From the cell containing the given text, extract its center point as (X, Y) coordinate. 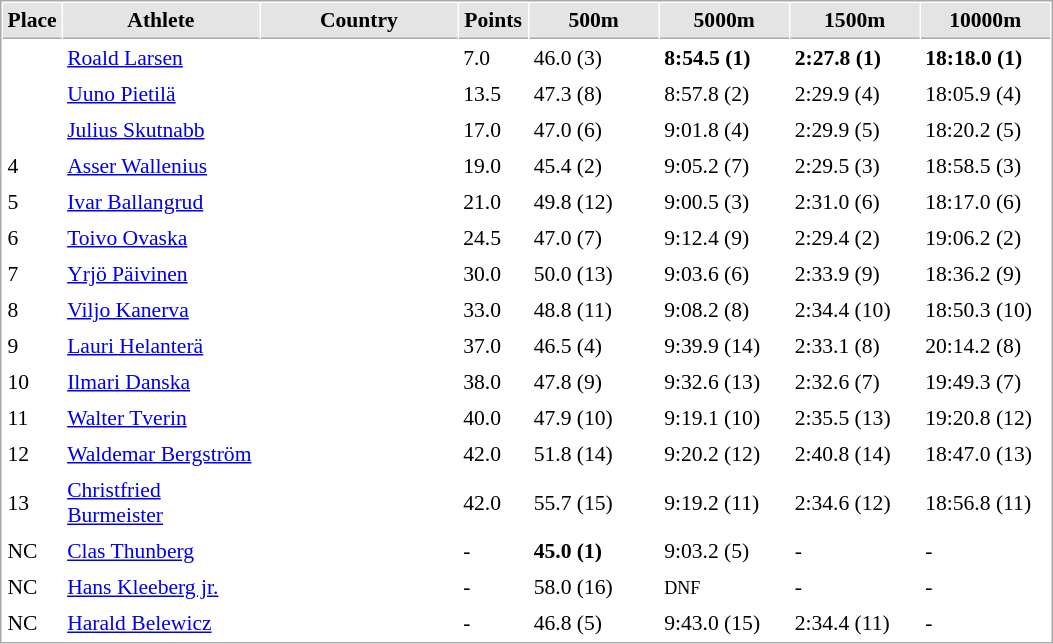
Roald Larsen (161, 57)
47.8 (9) (594, 381)
20:14.2 (8) (986, 345)
40.0 (494, 417)
18:47.0 (13) (986, 453)
9 (32, 345)
DNF (724, 587)
46.5 (4) (594, 345)
49.8 (12) (594, 201)
2:29.9 (4) (854, 93)
Hans Kleeberg jr. (161, 587)
5000m (724, 21)
50.0 (13) (594, 273)
Viljo Kanerva (161, 309)
47.0 (6) (594, 129)
47.3 (8) (594, 93)
24.5 (494, 237)
47.0 (7) (594, 237)
8:54.5 (1) (724, 57)
9:00.5 (3) (724, 201)
2:35.5 (13) (854, 417)
9:03.2 (5) (724, 551)
Yrjö Päivinen (161, 273)
2:29.9 (5) (854, 129)
2:27.8 (1) (854, 57)
9:43.0 (15) (724, 623)
21.0 (494, 201)
9:08.2 (8) (724, 309)
9:01.8 (4) (724, 129)
18:50.3 (10) (986, 309)
45.4 (2) (594, 165)
Walter Tverin (161, 417)
8:57.8 (2) (724, 93)
Ivar Ballangrud (161, 201)
19:49.3 (7) (986, 381)
12 (32, 453)
38.0 (494, 381)
2:34.6 (12) (854, 502)
18:58.5 (3) (986, 165)
Toivo Ovaska (161, 237)
Athlete (161, 21)
2:34.4 (10) (854, 309)
58.0 (16) (594, 587)
Julius Skutnabb (161, 129)
13 (32, 502)
500m (594, 21)
6 (32, 237)
Points (494, 21)
Christfried Burmeister (161, 502)
Harald Belewicz (161, 623)
46.0 (3) (594, 57)
9:32.6 (13) (724, 381)
Clas Thunberg (161, 551)
37.0 (494, 345)
33.0 (494, 309)
18:05.9 (4) (986, 93)
10000m (986, 21)
45.0 (1) (594, 551)
18:20.2 (5) (986, 129)
9:19.1 (10) (724, 417)
18:17.0 (6) (986, 201)
18:56.8 (11) (986, 502)
48.8 (11) (594, 309)
30.0 (494, 273)
2:32.6 (7) (854, 381)
19:06.2 (2) (986, 237)
Ilmari Danska (161, 381)
13.5 (494, 93)
55.7 (15) (594, 502)
Waldemar Bergström (161, 453)
1500m (854, 21)
19.0 (494, 165)
17.0 (494, 129)
7.0 (494, 57)
47.9 (10) (594, 417)
18:36.2 (9) (986, 273)
2:29.5 (3) (854, 165)
46.8 (5) (594, 623)
9:05.2 (7) (724, 165)
2:40.8 (14) (854, 453)
9:39.9 (14) (724, 345)
7 (32, 273)
2:34.4 (11) (854, 623)
10 (32, 381)
51.8 (14) (594, 453)
2:31.0 (6) (854, 201)
Uuno Pietilä (161, 93)
Lauri Helanterä (161, 345)
9:20.2 (12) (724, 453)
2:29.4 (2) (854, 237)
5 (32, 201)
9:03.6 (6) (724, 273)
Place (32, 21)
2:33.1 (8) (854, 345)
Country (359, 21)
11 (32, 417)
2:33.9 (9) (854, 273)
9:12.4 (9) (724, 237)
Asser Wallenius (161, 165)
9:19.2 (11) (724, 502)
8 (32, 309)
4 (32, 165)
18:18.0 (1) (986, 57)
19:20.8 (12) (986, 417)
